Detect which cell encompasses the target text, then output its [X, Y] center coordinate. 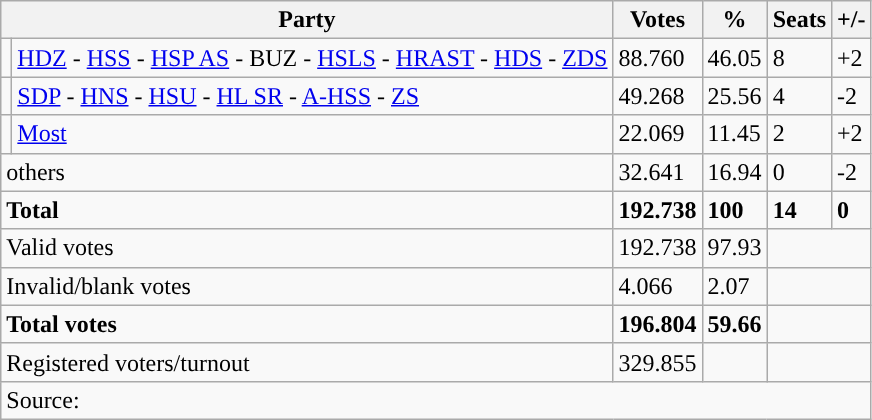
Most [312, 134]
97.93 [734, 248]
Valid votes [307, 248]
Votes [658, 20]
46.05 [734, 58]
4.066 [658, 286]
Party [307, 20]
11.45 [734, 134]
329.855 [658, 362]
32.641 [658, 172]
100 [734, 210]
Source: [436, 400]
16.94 [734, 172]
14 [799, 210]
2 [799, 134]
% [734, 20]
Registered voters/turnout [307, 362]
Invalid/blank votes [307, 286]
+/- [852, 20]
59.66 [734, 324]
22.069 [658, 134]
8 [799, 58]
25.56 [734, 96]
2.07 [734, 286]
Total [307, 210]
88.760 [658, 58]
196.804 [658, 324]
SDP - HNS - HSU - HL SR - A-HSS - ZS [312, 96]
others [307, 172]
49.268 [658, 96]
4 [799, 96]
Total votes [307, 324]
HDZ - HSS - HSP AS - BUZ - HSLS - HRAST - HDS - ZDS [312, 58]
Seats [799, 20]
